Detect which cell encompasses the target text, then output its (x, y) center coordinate. 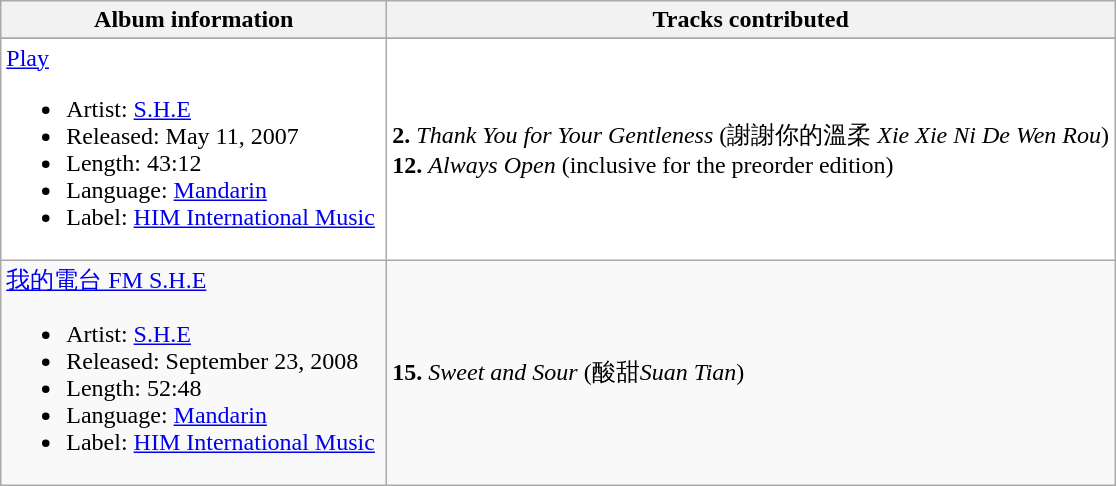
我的電台 FM S.H.EArtist: S.H.EReleased: September 23, 2008Length: 52:48Language: MandarinLabel: HIM International Music (194, 373)
Album information (194, 20)
15. Sweet and Sour (酸甜Suan Tian) (751, 373)
Tracks contributed (751, 20)
PlayArtist: S.H.EReleased: May 11, 2007Length: 43:12Language: MandarinLabel: HIM International Music (194, 150)
2. Thank You for Your Gentleness (謝謝你的溫柔 Xie Xie Ni De Wen Rou)12. Always Open (inclusive for the preorder edition) (751, 150)
